Return the (X, Y) coordinate for the center point of the cell that contains the specified text.  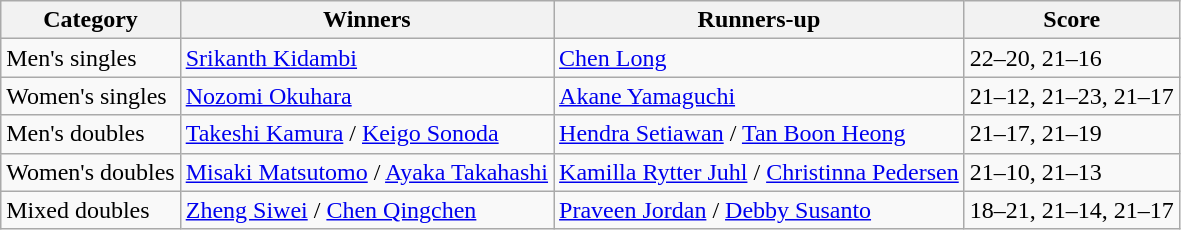
Chen Long (760, 58)
Misaki Matsutomo / Ayaka Takahashi (366, 172)
18–21, 21–14, 21–17 (1072, 210)
Mixed doubles (90, 210)
22–20, 21–16 (1072, 58)
Kamilla Rytter Juhl / Christinna Pedersen (760, 172)
Srikanth Kidambi (366, 58)
Score (1072, 20)
Praveen Jordan / Debby Susanto (760, 210)
Runners-up (760, 20)
Nozomi Okuhara (366, 96)
Men's singles (90, 58)
21–17, 21–19 (1072, 134)
Winners (366, 20)
21–10, 21–13 (1072, 172)
Women's singles (90, 96)
Hendra Setiawan / Tan Boon Heong (760, 134)
Akane Yamaguchi (760, 96)
Men's doubles (90, 134)
21–12, 21–23, 21–17 (1072, 96)
Takeshi Kamura / Keigo Sonoda (366, 134)
Category (90, 20)
Zheng Siwei / Chen Qingchen (366, 210)
Women's doubles (90, 172)
